Pinpoint the cell where the given text exists, returning its (X, Y) midpoint coordinate. 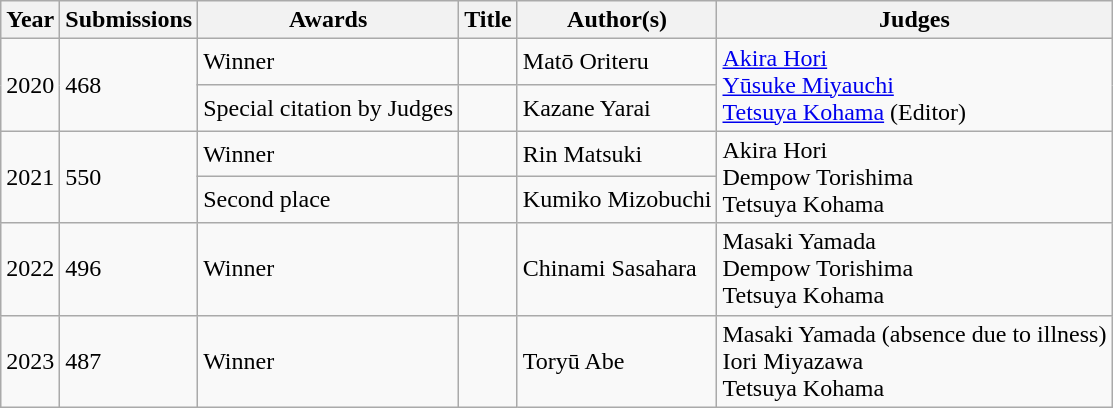
496 (129, 269)
Year (30, 20)
487 (129, 361)
Chinami Sasahara (617, 269)
Masaki YamadaDempow TorishimaTetsuya Kohama (914, 269)
Kumiko Mizobuchi (617, 200)
Author(s) (617, 20)
Special citation by Judges (328, 108)
Akira HoriYūsuke MiyauchiTetsuya Kohama (Editor) (914, 85)
Title (488, 20)
Judges (914, 20)
468 (129, 85)
Submissions (129, 20)
Akira HoriDempow TorishimaTetsuya Kohama (914, 177)
2020 (30, 85)
Second place (328, 200)
Kazane Yarai (617, 108)
550 (129, 177)
2022 (30, 269)
Matō Oriteru (617, 62)
Awards (328, 20)
Rin Matsuki (617, 154)
Toryū Abe (617, 361)
2021 (30, 177)
2023 (30, 361)
Masaki Yamada (absence due to illness)Iori MiyazawaTetsuya Kohama (914, 361)
